Find where the given text appears and provide that cell's center as [X, Y] coordinate. 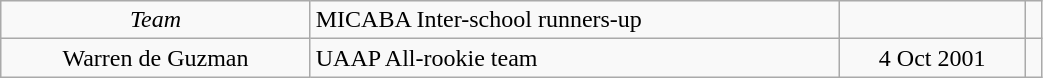
Team [156, 20]
4 Oct 2001 [932, 58]
MICABA Inter-school runners-up [575, 20]
UAAP All-rookie team [575, 58]
Warren de Guzman [156, 58]
